Return the [x, y] coordinate for the center point of the cell that contains the specified text.  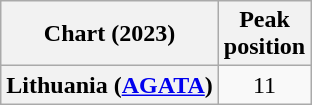
Chart (2023) [110, 34]
Peakposition [264, 34]
Lithuania (AGATA) [110, 85]
11 [264, 85]
